Identify which cell holds the provided text, then report its (X, Y) central coordinate. 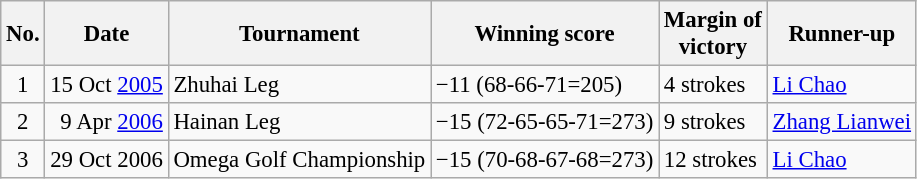
Omega Golf Championship (299, 160)
−15 (70-68-67-68=273) (545, 160)
15 Oct 2005 (106, 85)
Runner-up (842, 34)
29 Oct 2006 (106, 160)
4 strokes (714, 85)
−15 (72-65-65-71=273) (545, 122)
Hainan Leg (299, 122)
Zhuhai Leg (299, 85)
3 (23, 160)
1 (23, 85)
9 Apr 2006 (106, 122)
Date (106, 34)
Zhang Lianwei (842, 122)
No. (23, 34)
2 (23, 122)
−11 (68-66-71=205) (545, 85)
Tournament (299, 34)
12 strokes (714, 160)
9 strokes (714, 122)
Winning score (545, 34)
Margin ofvictory (714, 34)
